Identify which cell holds the provided text, then report its (x, y) central coordinate. 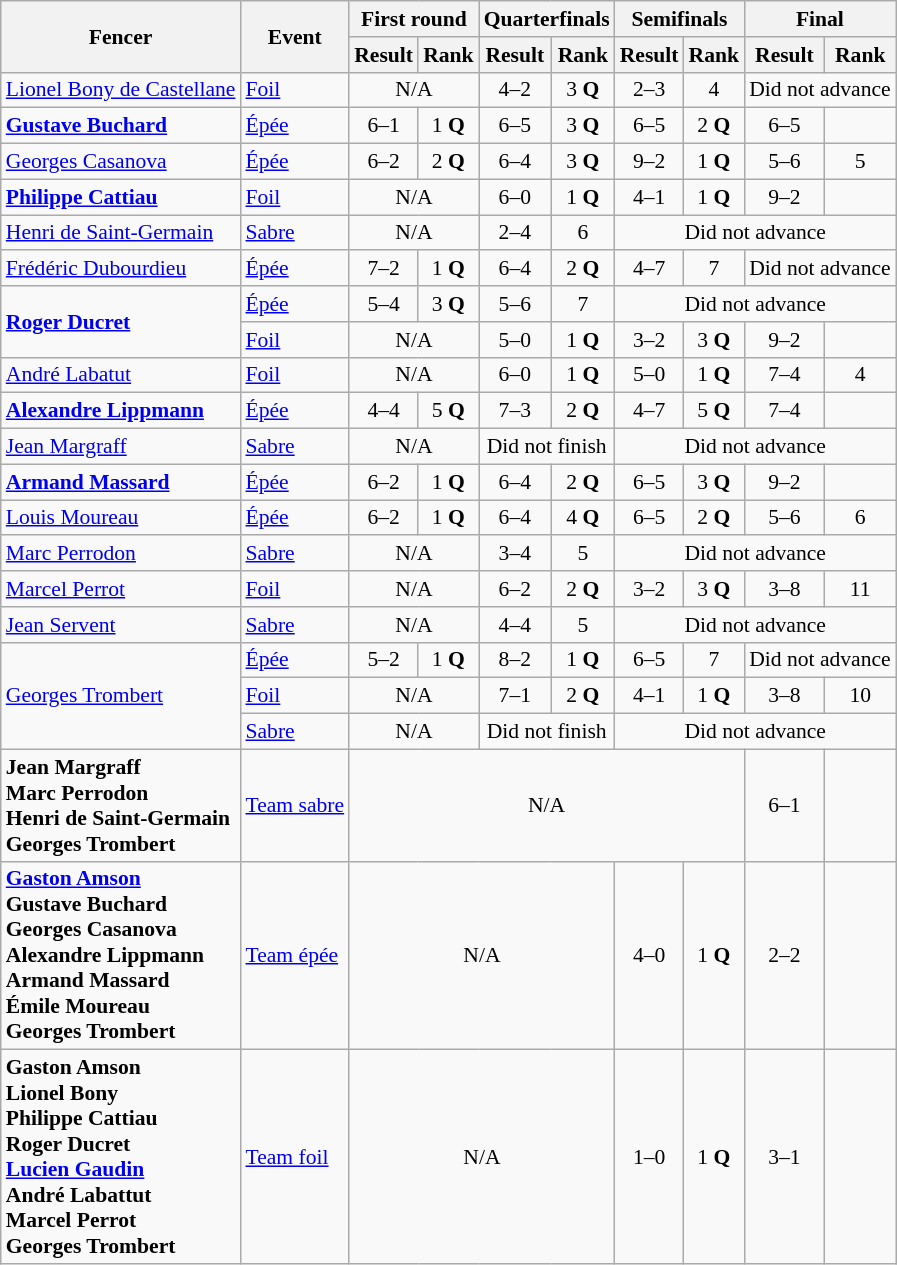
Armand Massard (121, 482)
Team épée (294, 956)
7–1 (515, 696)
Roger Ducret (121, 322)
Quarterfinals (547, 19)
11 (860, 589)
2–2 (784, 956)
Team foil (294, 1157)
Jean Margraff (121, 447)
5–2 (384, 660)
8–2 (515, 660)
Alexandre Lippmann (121, 411)
Frédéric Dubourdieu (121, 269)
7–3 (515, 411)
3–4 (515, 554)
Philippe Cattiau (121, 197)
5–4 (384, 304)
3–1 (784, 1157)
Team sabre (294, 805)
Georges Casanova (121, 162)
Jean Margraff Marc Perrodon Henri de Saint-Germain Georges Trombert (121, 805)
Gaston Amson Gustave Buchard Georges Casanova Alexandre Lippmann Armand Massard Émile Moureau Georges Trombert (121, 956)
Fencer (121, 36)
4–2 (515, 90)
Semifinals (680, 19)
4 Q (583, 518)
Henri de Saint-Germain (121, 233)
Lionel Bony de Castellane (121, 90)
Marc Perrodon (121, 554)
2–4 (515, 233)
7–2 (384, 269)
André Labatut (121, 375)
Final (820, 19)
Gaston Amson Lionel Bony Philippe Cattiau Roger Ducret Lucien Gaudin André Labattut Marcel Perrot Georges Trombert (121, 1157)
Event (294, 36)
Gustave Buchard (121, 126)
2–3 (650, 90)
4–0 (650, 956)
10 (860, 696)
Marcel Perrot (121, 589)
Georges Trombert (121, 696)
Louis Moureau (121, 518)
First round (414, 19)
1–0 (650, 1157)
Jean Servent (121, 625)
